Search for the cell housing the specified text and yield its [X, Y] center coordinate. 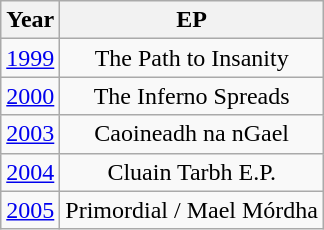
1999 [30, 58]
Cluain Tarbh E.P. [192, 172]
Caoineadh na nGael [192, 134]
EP [192, 20]
Primordial / Mael Mórdha [192, 210]
2003 [30, 134]
Year [30, 20]
2005 [30, 210]
2004 [30, 172]
The Inferno Spreads [192, 96]
2000 [30, 96]
The Path to Insanity [192, 58]
